Identify which cell holds the provided text, then report its [X, Y] central coordinate. 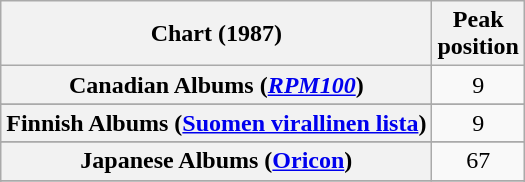
Peakposition [478, 34]
67 [478, 161]
Chart (1987) [216, 34]
Japanese Albums (Oricon) [216, 161]
Canadian Albums (RPM100) [216, 85]
Finnish Albums (Suomen virallinen lista) [216, 123]
